Identify which cell holds the provided text, then report its (x, y) central coordinate. 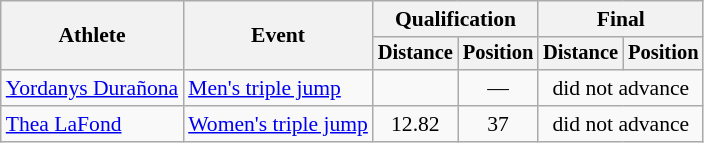
Thea LaFond (92, 124)
— (498, 88)
37 (498, 124)
Athlete (92, 36)
Qualification (456, 19)
Men's triple jump (278, 88)
Event (278, 36)
12.82 (416, 124)
Final (620, 19)
Yordanys Durañona (92, 88)
Women's triple jump (278, 124)
